Return the (x, y) coordinate for the center point of the cell that contains the specified text.  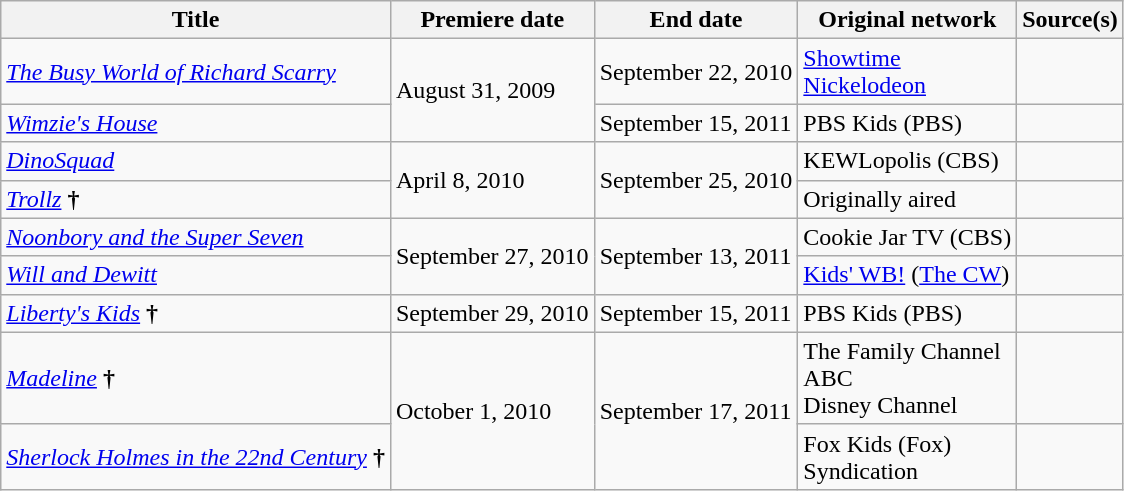
KEWLopolis (CBS) (908, 161)
The Busy World of Richard Scarry (196, 72)
Originally aired (908, 199)
September 25, 2010 (696, 180)
Sherlock Holmes in the 22nd Century † (196, 456)
ShowtimeNickelodeon (908, 72)
DinoSquad (196, 161)
Trollz † (196, 199)
Wimzie's House (196, 123)
September 13, 2011 (696, 256)
April 8, 2010 (492, 180)
Madeline † (196, 378)
September 29, 2010 (492, 313)
September 27, 2010 (492, 256)
August 31, 2009 (492, 90)
Kids' WB! (The CW) (908, 275)
October 1, 2010 (492, 410)
Will and Dewitt (196, 275)
End date (696, 20)
Premiere date (492, 20)
Noonbory and the Super Seven (196, 237)
September 17, 2011 (696, 410)
Title (196, 20)
Source(s) (1070, 20)
Original network (908, 20)
Cookie Jar TV (CBS) (908, 237)
Liberty's Kids † (196, 313)
The Family ChannelABCDisney Channel (908, 378)
Fox Kids (Fox)Syndication (908, 456)
September 22, 2010 (696, 72)
